Provide the (X, Y) coordinate of the cell's center where the given text is located.  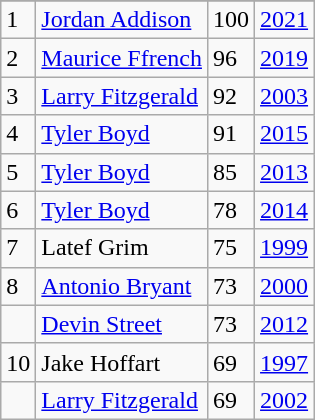
2013 (284, 172)
8 (18, 286)
Jake Hoffart (122, 362)
Latef Grim (122, 248)
Jordan Addison (122, 20)
78 (230, 210)
1997 (284, 362)
96 (230, 58)
2014 (284, 210)
2021 (284, 20)
6 (18, 210)
Maurice Ffrench (122, 58)
Devin Street (122, 324)
4 (18, 134)
2003 (284, 96)
3 (18, 96)
2019 (284, 58)
100 (230, 20)
10 (18, 362)
1 (18, 20)
75 (230, 248)
2015 (284, 134)
92 (230, 96)
1999 (284, 248)
91 (230, 134)
2002 (284, 400)
Antonio Bryant (122, 286)
85 (230, 172)
2012 (284, 324)
2 (18, 58)
5 (18, 172)
2000 (284, 286)
7 (18, 248)
